Return the [x, y] coordinate for the center point of the cell that contains the specified text.  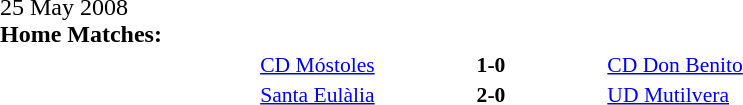
1-0 [492, 64]
